Provide the (x, y) coordinate of the cell's center where the given text is located.  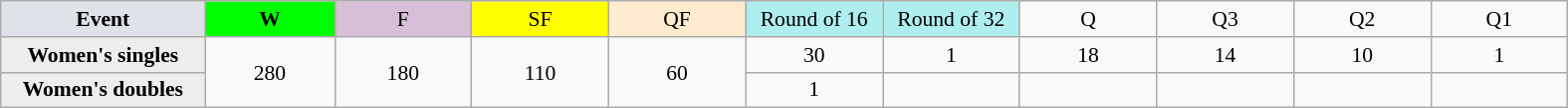
SF (541, 19)
QF (677, 19)
Q2 (1362, 19)
Women's doubles (104, 90)
280 (270, 72)
W (270, 19)
180 (403, 72)
Women's singles (104, 55)
Q3 (1226, 19)
60 (677, 72)
Event (104, 19)
Round of 32 (951, 19)
14 (1226, 55)
Q (1088, 19)
F (403, 19)
110 (541, 72)
Q1 (1499, 19)
10 (1362, 55)
30 (814, 55)
18 (1088, 55)
Round of 16 (814, 19)
